Identify which cell holds the provided text, then report its [X, Y] central coordinate. 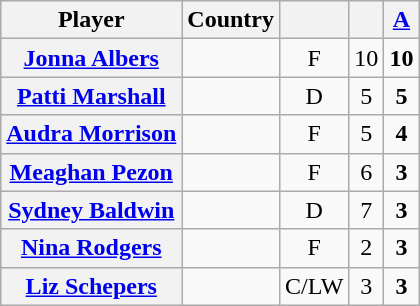
Nina Rodgers [92, 248]
4 [402, 134]
7 [366, 210]
Jonna Albers [92, 58]
Country [231, 20]
Liz Schepers [92, 286]
2 [366, 248]
Player [92, 20]
A [402, 20]
Audra Morrison [92, 134]
Patti Marshall [92, 96]
C/LW [314, 286]
Sydney Baldwin [92, 210]
Meaghan Pezon [92, 172]
6 [366, 172]
